Determine the (x, y) coordinate at the center of the cell enclosing the given text.  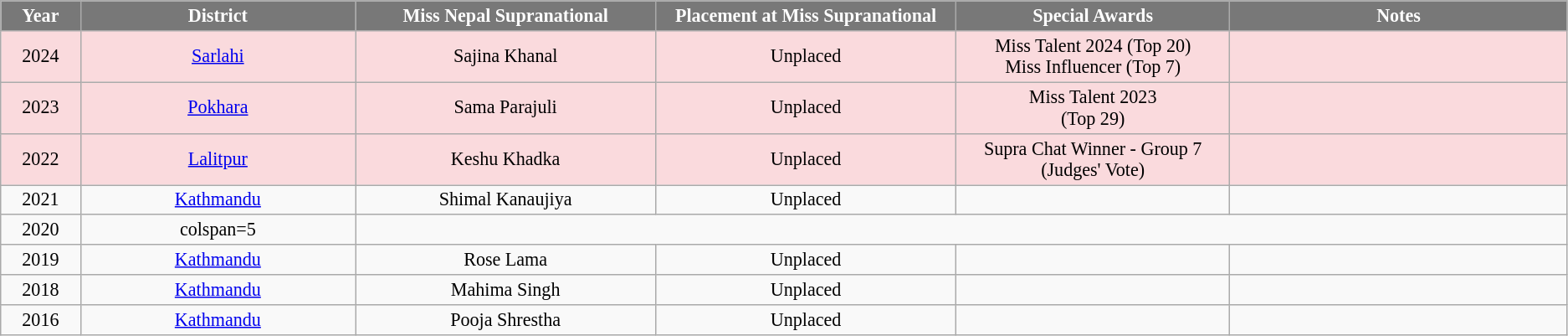
colspan=5 (218, 230)
2021 (40, 199)
2016 (40, 319)
2019 (40, 260)
2018 (40, 290)
Miss Talent 2024 (Top 20) Miss Influencer (Top 7) (1093, 55)
Placement at Miss Supranational (807, 15)
Supra Chat Winner - Group 7 (Judges' Vote) (1093, 159)
Miss Talent 2023(Top 29) (1093, 107)
District (218, 15)
Special Awards (1093, 15)
2022 (40, 159)
Pokhara (218, 107)
Rose Lama (505, 260)
2020 (40, 230)
2023 (40, 107)
Sarlahi (218, 55)
Notes (1399, 15)
Year (40, 15)
Pooja Shrestha (505, 319)
Miss Nepal Supranational (505, 15)
Lalitpur (218, 159)
Shimal Kanaujiya (505, 199)
Sama Parajuli (505, 107)
Mahima Singh (505, 290)
Keshu Khadka (505, 159)
Sajina Khanal (505, 55)
2024 (40, 55)
